Pinpoint the cell where the given text exists, returning its (X, Y) midpoint coordinate. 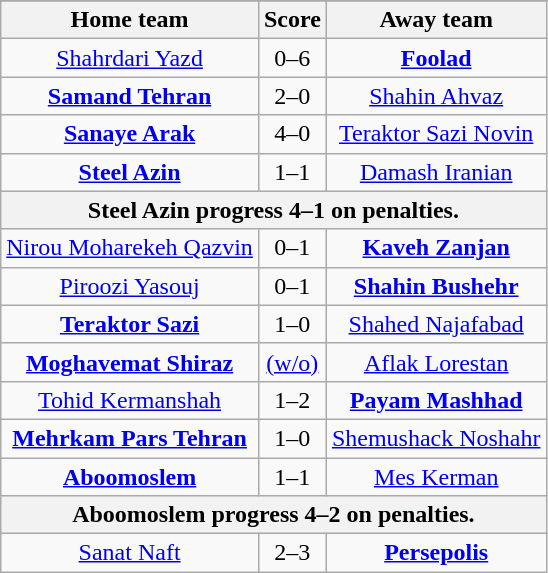
Mes Kerman (436, 477)
Teraktor Sazi Novin (436, 134)
Aflak Lorestan (436, 362)
Payam Mashhad (436, 400)
Steel Azin (130, 172)
Sanat Naft (130, 553)
Piroozi Yasouj (130, 286)
Aboomoslem (130, 477)
Shahin Bushehr (436, 286)
4–0 (292, 134)
Moghavemat Shiraz (130, 362)
Shemushack Noshahr (436, 438)
Tohid Kermanshah (130, 400)
Sanaye Arak (130, 134)
Persepolis (436, 553)
Home team (130, 20)
Away team (436, 20)
Shahed Najafabad (436, 324)
Steel Azin progress 4–1 on penalties. (274, 210)
2–0 (292, 96)
Shahin Ahvaz (436, 96)
Foolad (436, 58)
Nirou Moharekeh Qazvin (130, 248)
Teraktor Sazi (130, 324)
Mehrkam Pars Tehran (130, 438)
2–3 (292, 553)
Shahrdari Yazd (130, 58)
Score (292, 20)
Aboomoslem progress 4–2 on penalties. (274, 515)
0–6 (292, 58)
Samand Tehran (130, 96)
Kaveh Zanjan (436, 248)
1–2 (292, 400)
Damash Iranian (436, 172)
(w/o) (292, 362)
